Extract the (x, y) coordinate from the center of the cell holding the provided text.  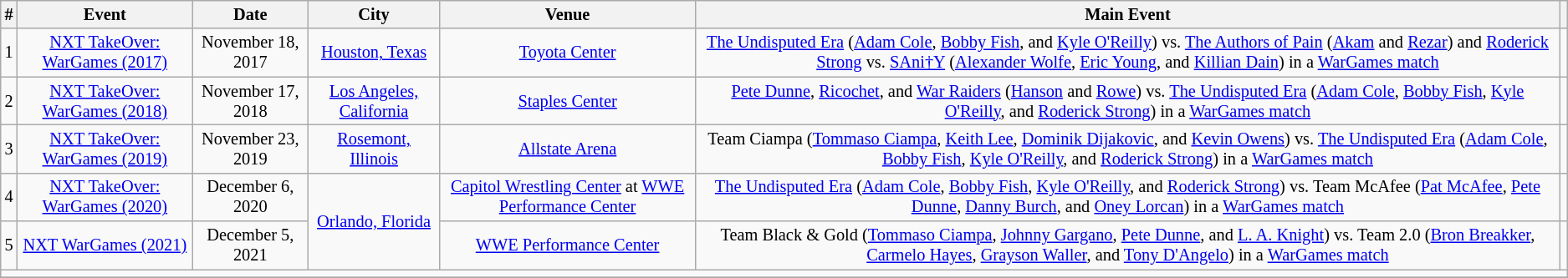
Toyota Center (568, 53)
2 (9, 101)
Capitol Wrestling Center at WWE Performance Center (568, 197)
Staples Center (568, 101)
Date (250, 14)
Main Event (1127, 14)
Houston, Texas (375, 53)
December 5, 2021 (250, 245)
3 (9, 149)
Event (105, 14)
NXT TakeOver: WarGames (2018) (105, 101)
November 18, 2017 (250, 53)
Allstate Arena (568, 149)
December 6, 2020 (250, 197)
# (9, 14)
5 (9, 245)
November 17, 2018 (250, 101)
NXT TakeOver: WarGames (2019) (105, 149)
Rosemont, Illinois (375, 149)
Venue (568, 14)
NXT TakeOver: WarGames (2017) (105, 53)
NXT TakeOver: WarGames (2020) (105, 197)
WWE Performance Center (568, 245)
November 23, 2019 (250, 149)
4 (9, 197)
Orlando, Florida (375, 220)
City (375, 14)
NXT WarGames (2021) (105, 245)
Los Angeles, California (375, 101)
1 (9, 53)
